Capture the cell that displays the provided text and extract its (x, y) central coordinate. 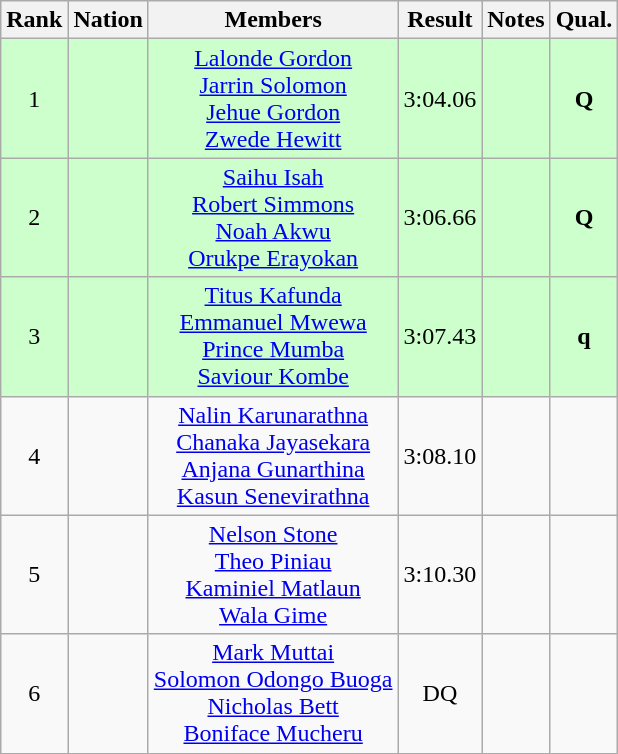
5 (34, 574)
Rank (34, 20)
4 (34, 456)
6 (34, 694)
Nelson StoneTheo PiniauKaminiel MatlaunWala Gime (273, 574)
3:07.43 (440, 336)
Nation (108, 20)
Titus KafundaEmmanuel MwewaPrince MumbaSaviour Kombe (273, 336)
Members (273, 20)
Result (440, 20)
3:08.10 (440, 456)
Lalonde GordonJarrin Solomon Jehue GordonZwede Hewitt (273, 98)
Notes (516, 20)
2 (34, 218)
3:04.06 (440, 98)
q (584, 336)
3 (34, 336)
DQ (440, 694)
Mark MuttaiSolomon Odongo BuogaNicholas BettBoniface Mucheru (273, 694)
Saihu IsahRobert Simmons Noah AkwuOrukpe Erayokan (273, 218)
3:06.66 (440, 218)
Qual. (584, 20)
1 (34, 98)
Nalin KarunarathnaChanaka Jayasekara Anjana Gunarthina Kasun Senevirathna (273, 456)
3:10.30 (440, 574)
